Detect which cell encompasses the target text, then output its [x, y] center coordinate. 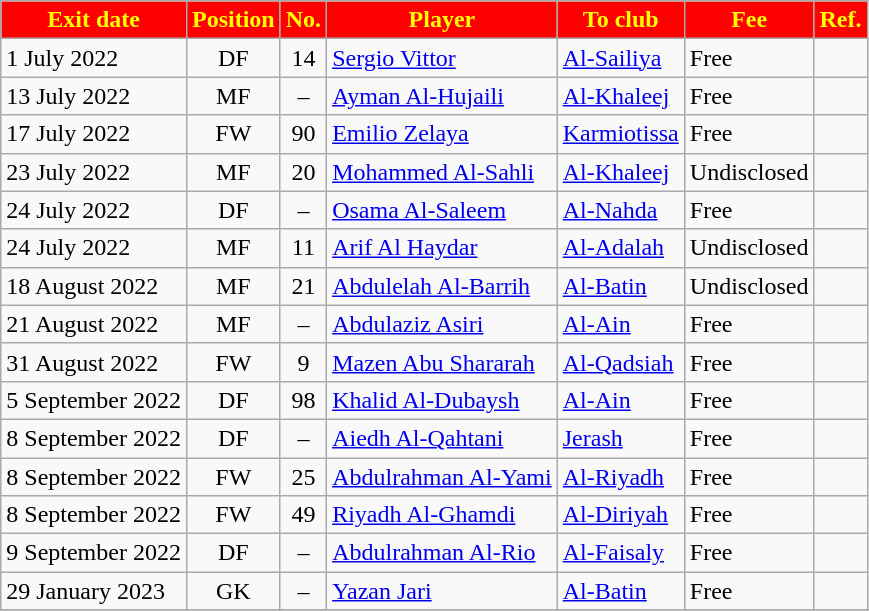
Abdulaziz Asiri [442, 324]
Abdulelah Al-Barrih [442, 286]
Karmiotissa [620, 134]
Position [233, 20]
21 [303, 286]
Ref. [840, 20]
Arif Al Haydar [442, 248]
9 [303, 362]
14 [303, 58]
Al-Riyadh [620, 477]
20 [303, 172]
Abdulrahman Al-Rio [442, 553]
No. [303, 20]
49 [303, 515]
23 July 2022 [94, 172]
25 [303, 477]
13 July 2022 [94, 96]
Mazen Abu Shararah [442, 362]
To club [620, 20]
Al-Diriyah [620, 515]
98 [303, 400]
29 January 2023 [94, 591]
Yazan Jari [442, 591]
Osama Al-Saleem [442, 210]
9 September 2022 [94, 553]
Mohammed Al-Sahli [442, 172]
Exit date [94, 20]
Ayman Al-Hujaili [442, 96]
Al-Nahda [620, 210]
Al-Qadsiah [620, 362]
Fee [749, 20]
5 September 2022 [94, 400]
17 July 2022 [94, 134]
Emilio Zelaya [442, 134]
Al-Faisaly [620, 553]
Jerash [620, 438]
Sergio Vittor [442, 58]
31 August 2022 [94, 362]
Al-Adalah [620, 248]
Riyadh Al-Ghamdi [442, 515]
Al-Sailiya [620, 58]
Aiedh Al-Qahtani [442, 438]
Player [442, 20]
Abdulrahman Al-Yami [442, 477]
18 August 2022 [94, 286]
90 [303, 134]
21 August 2022 [94, 324]
Khalid Al-Dubaysh [442, 400]
GK [233, 591]
11 [303, 248]
1 July 2022 [94, 58]
